Pinpoint the cell where the given text exists, returning its (X, Y) midpoint coordinate. 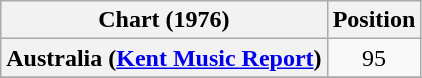
Australia (Kent Music Report) (164, 58)
Position (374, 20)
95 (374, 58)
Chart (1976) (164, 20)
